Search for the cell housing the specified text and yield its [X, Y] center coordinate. 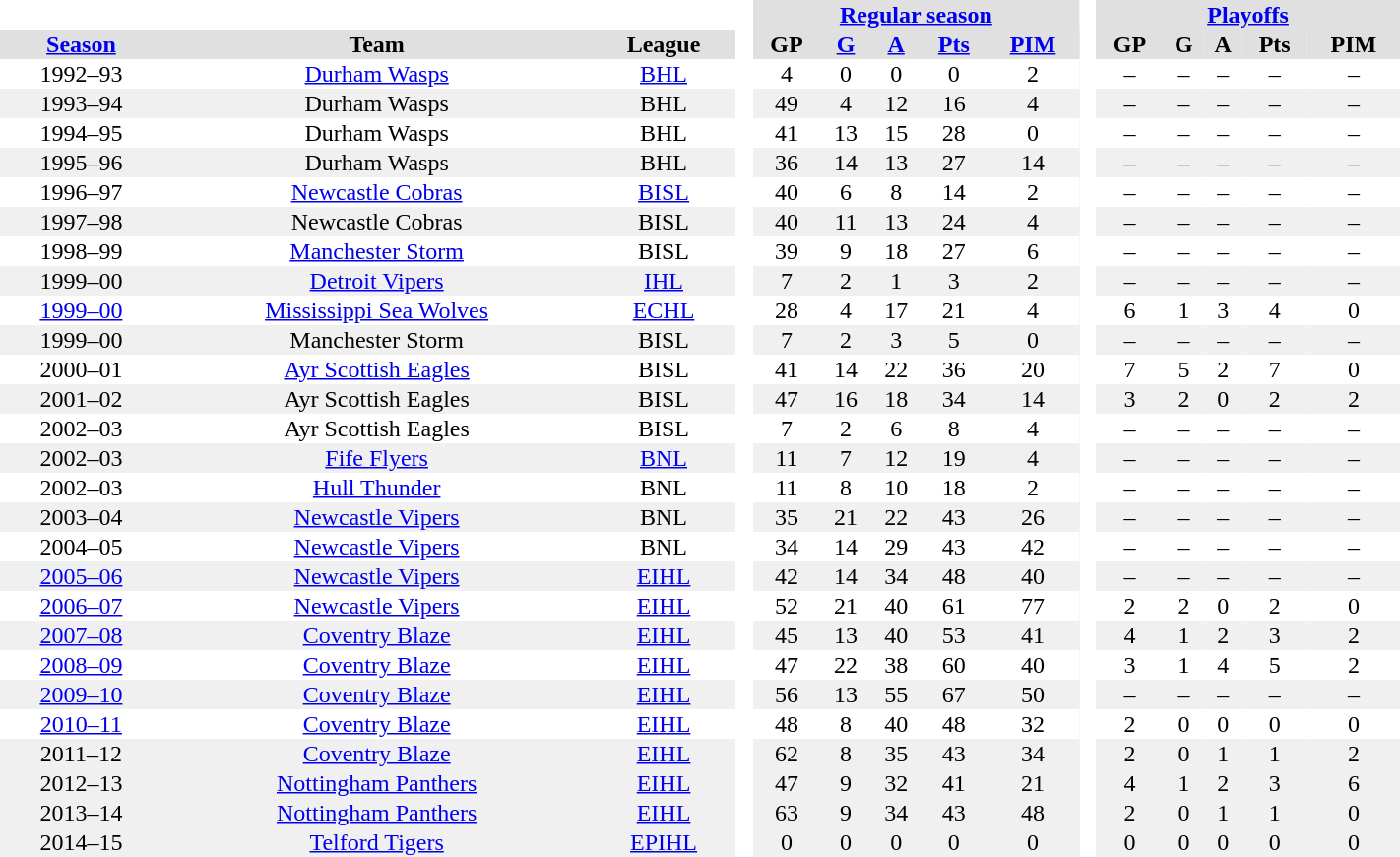
2003–04 [81, 517]
62 [788, 754]
20 [1033, 369]
2010–11 [81, 724]
2009–10 [81, 694]
49 [788, 103]
1992–93 [81, 74]
45 [788, 635]
Detroit Vipers [377, 281]
2001–02 [81, 399]
60 [954, 665]
52 [788, 606]
1995–96 [81, 163]
2007–08 [81, 635]
Season [81, 44]
38 [896, 665]
26 [1033, 517]
1993–94 [81, 103]
Fife Flyers [377, 458]
Team [377, 44]
Mississippi Sea Wolves [377, 310]
61 [954, 606]
1997–98 [81, 222]
EPIHL [664, 842]
19 [954, 458]
67 [954, 694]
77 [1033, 606]
55 [896, 694]
Telford Tigers [377, 842]
24 [954, 222]
53 [954, 635]
IHL [664, 281]
1994–95 [81, 133]
2011–12 [81, 754]
2000–01 [81, 369]
1996–97 [81, 192]
1998–99 [81, 251]
2006–07 [81, 606]
39 [788, 251]
50 [1033, 694]
56 [788, 694]
2012–13 [81, 783]
2005–06 [81, 576]
10 [896, 488]
63 [788, 813]
29 [896, 547]
2004–05 [81, 547]
Playoffs [1248, 15]
2013–14 [81, 813]
ECHL [664, 310]
2014–15 [81, 842]
15 [896, 133]
Hull Thunder [377, 488]
2008–09 [81, 665]
League [664, 44]
17 [896, 310]
Regular season [916, 15]
